Locate the cell with the specified text and output its [x, y] center coordinate. 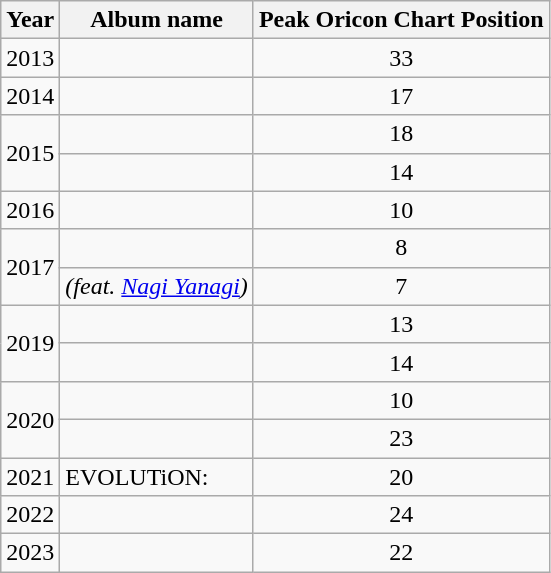
7 [401, 286]
33 [401, 58]
EVOLUTiON: [157, 477]
Year [30, 20]
17 [401, 96]
2019 [30, 343]
2015 [30, 153]
23 [401, 438]
Peak Oricon Chart Position [401, 20]
2022 [30, 515]
2020 [30, 419]
2014 [30, 96]
2017 [30, 267]
2013 [30, 58]
18 [401, 134]
13 [401, 324]
20 [401, 477]
8 [401, 248]
2021 [30, 477]
24 [401, 515]
(feat. Nagi Yanagi) [157, 286]
2023 [30, 553]
2016 [30, 210]
Album name [157, 20]
22 [401, 553]
